Scan for the cell matching the given text and deliver its [x, y] coordinate at center. 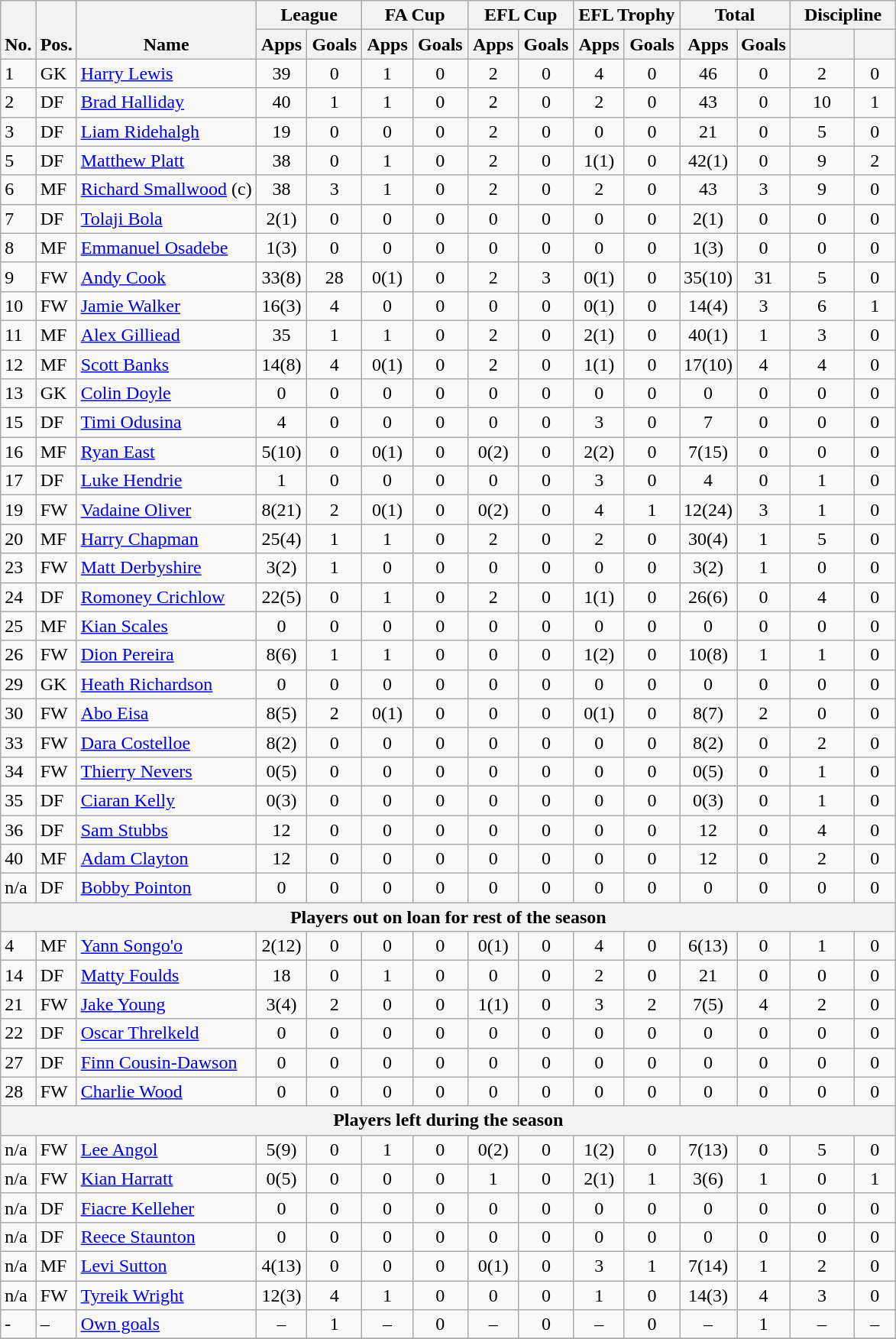
29 [18, 684]
25 [18, 626]
22 [18, 1033]
35(10) [709, 277]
Lee Angol [167, 1149]
Bobby Pointon [167, 888]
33 [18, 742]
30 [18, 713]
14(8) [281, 365]
20 [18, 539]
Ciaran Kelly [167, 800]
Jake Young [167, 1004]
46 [709, 73]
Players out on loan for rest of the season [448, 917]
Sam Stubbs [167, 829]
39 [281, 73]
Harry Chapman [167, 539]
Kian Scales [167, 626]
Abo Eisa [167, 713]
42(1) [709, 160]
25(4) [281, 539]
10(8) [709, 655]
8(21) [281, 510]
Charlie Wood [167, 1091]
14(3) [709, 1295]
Emmanuel Osadebe [167, 248]
34 [18, 771]
Jamie Walker [167, 306]
Kian Harratt [167, 1179]
7(13) [709, 1149]
Andy Cook [167, 277]
13 [18, 394]
17(10) [709, 365]
24 [18, 597]
23 [18, 568]
8(6) [281, 655]
Matthew Platt [167, 160]
Total [735, 15]
7(5) [709, 1004]
League [309, 15]
Colin Doyle [167, 394]
Dara Costelloe [167, 742]
26(6) [709, 597]
36 [18, 829]
2(2) [599, 452]
Oscar Threlkeld [167, 1033]
18 [281, 975]
Yann Songo'o [167, 946]
3(6) [709, 1179]
Liam Ridehalgh [167, 131]
27 [18, 1062]
17 [18, 481]
12(3) [281, 1295]
30(4) [709, 539]
Discipline [843, 15]
8 [18, 248]
EFL Trophy [626, 15]
Matty Foulds [167, 975]
Finn Cousin-Dawson [167, 1062]
2(12) [281, 946]
Fiacre Kelleher [167, 1208]
26 [18, 655]
7(14) [709, 1266]
EFL Cup [521, 15]
7(15) [709, 452]
6(13) [709, 946]
Scott Banks [167, 365]
16(3) [281, 306]
Ryan East [167, 452]
16 [18, 452]
No. [18, 30]
22(5) [281, 597]
Levi Sutton [167, 1266]
Own goals [167, 1324]
15 [18, 423]
Name [167, 30]
Harry Lewis [167, 73]
Richard Smallwood (c) [167, 190]
Tolaji Bola [167, 219]
31 [764, 277]
Pos. [57, 30]
4(13) [281, 1266]
3(4) [281, 1004]
5(10) [281, 452]
Heath Richardson [167, 684]
8(7) [709, 713]
11 [18, 335]
8(5) [281, 713]
40(1) [709, 335]
14(4) [709, 306]
14 [18, 975]
Adam Clayton [167, 859]
Vadaine Oliver [167, 510]
Matt Derbyshire [167, 568]
5(9) [281, 1149]
Romoney Crichlow [167, 597]
Reece Staunton [167, 1237]
Alex Gilliead [167, 335]
Thierry Nevers [167, 771]
Timi Odusina [167, 423]
FA Cup [416, 15]
33(8) [281, 277]
12(24) [709, 510]
Tyreik Wright [167, 1295]
Luke Hendrie [167, 481]
Dion Pereira [167, 655]
- [18, 1324]
Brad Halliday [167, 102]
Players left during the season [448, 1120]
